Find where the given text appears and provide that cell's center as (X, Y) coordinate. 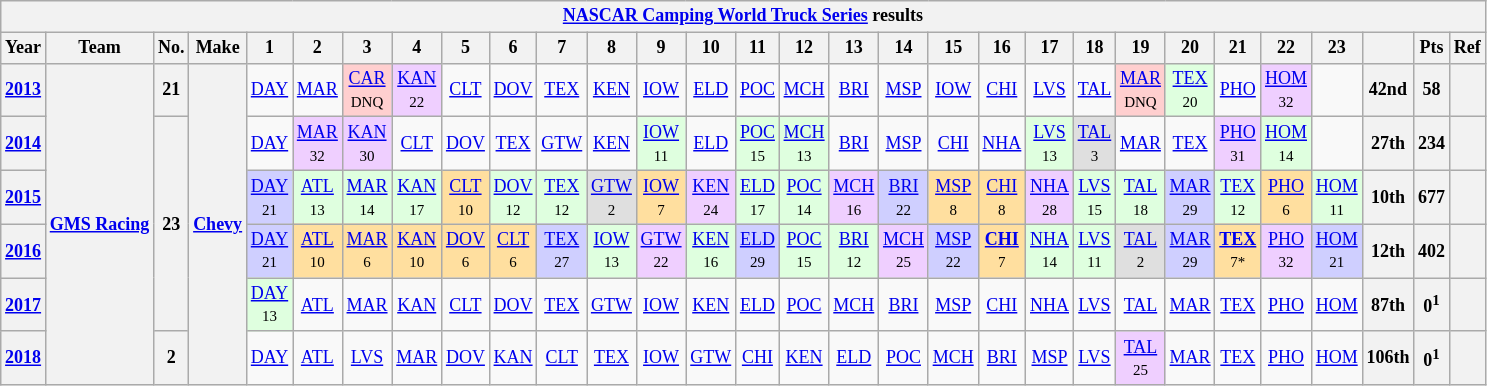
CARDNQ (367, 90)
Make (218, 48)
DAY13 (269, 305)
4 (417, 48)
7 (562, 48)
12th (1388, 251)
IOW13 (612, 251)
20 (1190, 48)
IOW11 (661, 144)
19 (1141, 48)
6 (513, 48)
Ref (1467, 48)
402 (1432, 251)
2017 (24, 305)
BRI12 (854, 251)
TEX20 (1190, 90)
CHI8 (1002, 197)
10 (711, 48)
HOM32 (1286, 90)
17 (1050, 48)
CLT10 (466, 197)
TAL2 (1141, 251)
677 (1432, 197)
MAR32 (317, 144)
10th (1388, 197)
TEX27 (562, 251)
Team (99, 48)
TAL18 (1141, 197)
106th (1388, 358)
KEN24 (711, 197)
ATL13 (317, 197)
MCH25 (904, 251)
234 (1432, 144)
NHA28 (1050, 197)
MAR6 (367, 251)
KAN17 (417, 197)
PHO6 (1286, 197)
11 (758, 48)
KAN22 (417, 90)
Pts (1432, 48)
POC14 (804, 197)
3 (367, 48)
2014 (24, 144)
2018 (24, 358)
Year (24, 48)
GTW22 (661, 251)
CLT6 (513, 251)
8 (612, 48)
DOV6 (466, 251)
ELD29 (758, 251)
No. (172, 48)
LVS15 (1094, 197)
5 (466, 48)
2015 (24, 197)
42nd (1388, 90)
MSP22 (953, 251)
ATL10 (317, 251)
GTW2 (612, 197)
HOM11 (1336, 197)
Chevy (218, 224)
DOV12 (513, 197)
12 (804, 48)
TAL3 (1094, 144)
MAR14 (367, 197)
HOM21 (1336, 251)
GMS Racing (99, 224)
27th (1388, 144)
15 (953, 48)
14 (904, 48)
IOW7 (661, 197)
2013 (24, 90)
13 (854, 48)
9 (661, 48)
NHA14 (1050, 251)
BRI22 (904, 197)
KAN30 (367, 144)
HOM14 (1286, 144)
PHO32 (1286, 251)
TAL25 (1141, 358)
NASCAR Camping World Truck Series results (743, 16)
1 (269, 48)
16 (1002, 48)
LVS13 (1050, 144)
PHO31 (1238, 144)
87th (1388, 305)
TEX7* (1238, 251)
LVS11 (1094, 251)
MARDNQ (1141, 90)
KEN16 (711, 251)
MSP8 (953, 197)
18 (1094, 48)
KAN10 (417, 251)
22 (1286, 48)
MCH16 (854, 197)
MCH13 (804, 144)
58 (1432, 90)
CHI7 (1002, 251)
2016 (24, 251)
ELD17 (758, 197)
